Locate the cell with the specified text and output its [x, y] center coordinate. 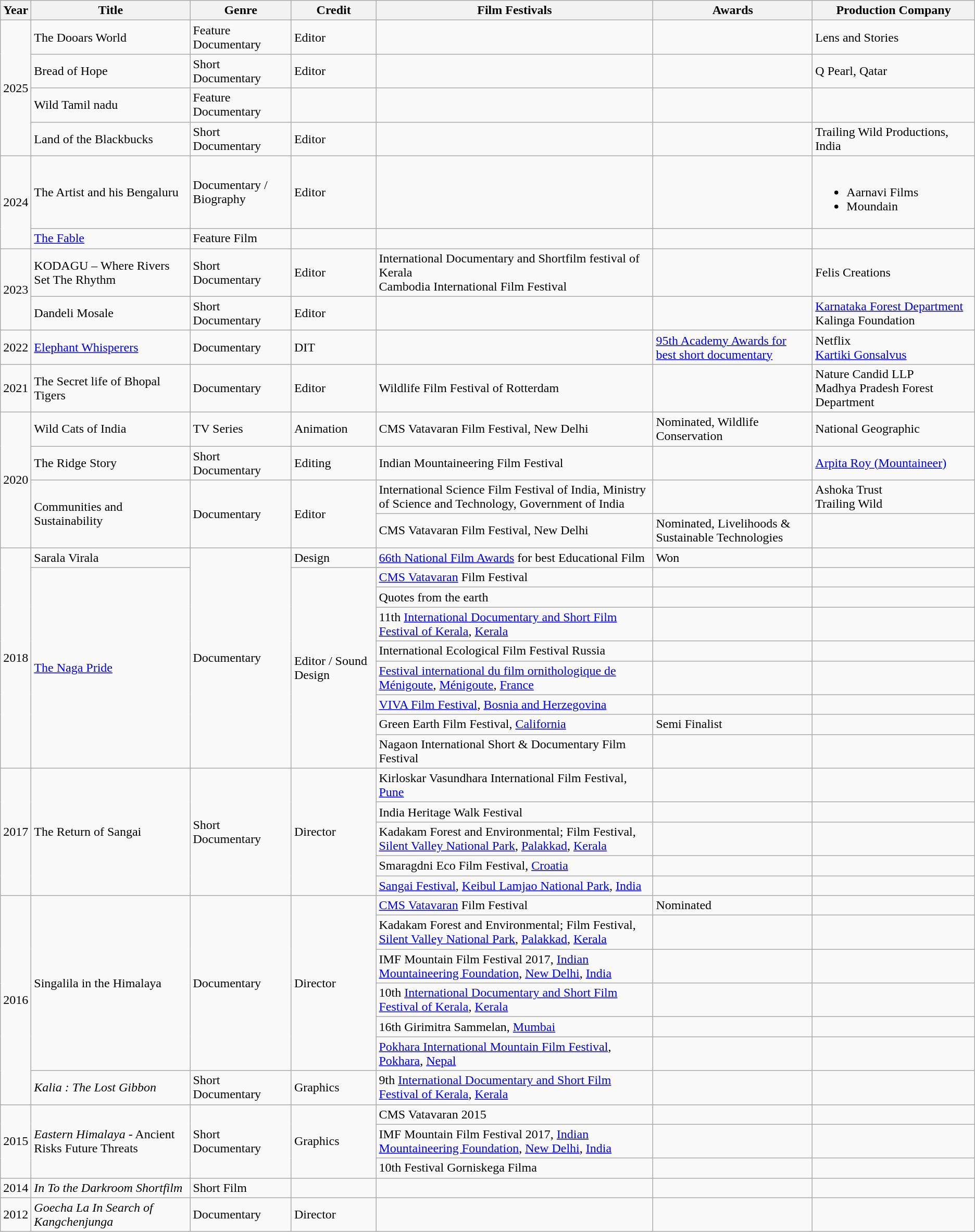
Feature Film [241, 238]
Kalia : The Lost Gibbon [110, 1087]
Genre [241, 10]
Sarala Virala [110, 558]
International Documentary and Shortfilm festival of KeralaCambodia International Film Festival [515, 272]
Semi Finalist [733, 724]
2016 [16, 1000]
The Ridge Story [110, 462]
Year [16, 10]
Bread of Hope [110, 71]
Production Company [894, 10]
Trailing Wild Productions, India [894, 139]
Pokhara International Mountain Film Festival, Pokhara, Nepal [515, 1054]
Land of the Blackbucks [110, 139]
KODAGU – Where Rivers Set The Rhythm [110, 272]
VIVA Film Festival, Bosnia and Herzegovina [515, 705]
2021 [16, 388]
Lens and Stories [894, 37]
The Naga Pride [110, 668]
The Secret life of Bhopal Tigers [110, 388]
Nominated [733, 906]
Editor / Sound Design [333, 668]
Wild Cats of India [110, 429]
National Geographic [894, 429]
Q Pearl, Qatar [894, 71]
Green Earth Film Festival, California [515, 724]
International Science Film Festival of India, Ministry of Science and Technology, Government of India [515, 497]
10th Festival Gorniskega Filma [515, 1168]
Ashoka TrustTrailing Wild [894, 497]
Documentary / Biography [241, 192]
Wild Tamil nadu [110, 105]
The Return of Sangai [110, 832]
Editing [333, 462]
2015 [16, 1141]
11th International Documentary and Short Film Festival of Kerala, Kerala [515, 624]
2018 [16, 658]
Awards [733, 10]
Festival international du film ornithologique de Ménigoute, Ménigoute, France [515, 678]
NetflixKartiki Gonsalvus [894, 347]
2023 [16, 290]
Nominated, Wildlife Conservation [733, 429]
Short Film [241, 1188]
Won [733, 558]
DIT [333, 347]
The Dooars World [110, 37]
Design [333, 558]
TV Series [241, 429]
Animation [333, 429]
2025 [16, 88]
Kirloskar Vasundhara International Film Festival, Pune [515, 785]
Elephant Whisperers [110, 347]
Sangai Festival, Keibul Lamjao National Park, India [515, 886]
2012 [16, 1214]
2014 [16, 1188]
In To the Darkroom Shortfilm [110, 1188]
Dandeli Mosale [110, 313]
CMS Vatavaran 2015 [515, 1114]
9th International Documentary and Short Film Festival of Kerala, Kerala [515, 1087]
2022 [16, 347]
Wildlife Film Festival of Rotterdam [515, 388]
2024 [16, 202]
2020 [16, 480]
Nominated, Livelihoods & Sustainable Technologies [733, 531]
Eastern Himalaya - Ancient Risks Future Threats [110, 1141]
66th National Film Awards for best Educational Film [515, 558]
95th Academy Awards for best short documentary [733, 347]
16th Girimitra Sammelan, Mumbai [515, 1027]
Credit [333, 10]
Arpita Roy (Mountaineer) [894, 462]
India Heritage Walk Festival [515, 812]
Quotes from the earth [515, 597]
Nagaon International Short & Documentary Film Festival [515, 751]
Smaragdni Eco Film Festival, Croatia [515, 865]
Nature Candid LLPMadhya Pradesh Forest Department [894, 388]
Indian Mountaineering Film Festival [515, 462]
Karnataka Forest Department Kalinga Foundation [894, 313]
Communities and Sustainability [110, 514]
International Ecological Film Festival Russia [515, 651]
The Fable [110, 238]
Aarnavi FilmsMoundain [894, 192]
2017 [16, 832]
Felis Creations [894, 272]
10th International Documentary and Short Film Festival of Kerala, Kerala [515, 1000]
Singalila in the Himalaya [110, 983]
Title [110, 10]
The Artist and his Bengaluru [110, 192]
Film Festivals [515, 10]
Goecha La In Search of Kangchenjunga [110, 1214]
